Pinpoint the cell where the given text exists, returning its (X, Y) midpoint coordinate. 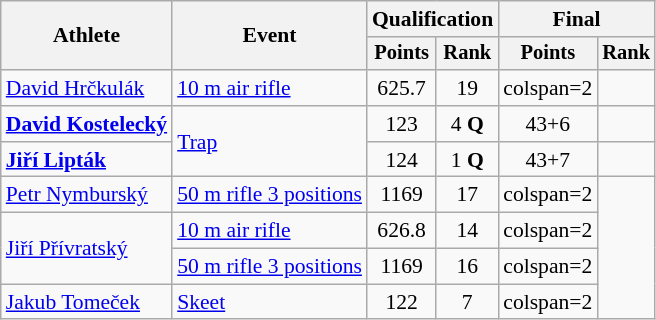
Petr Nymburský (86, 195)
Event (270, 36)
43+6 (548, 124)
4 Q (467, 124)
Trap (270, 142)
Qualification (432, 19)
Athlete (86, 36)
43+7 (548, 160)
124 (402, 160)
Jiří Přívratský (86, 248)
1 Q (467, 160)
123 (402, 124)
16 (467, 267)
Jiří Lipták (86, 160)
Jakub Tomeček (86, 302)
Skeet (270, 302)
19 (467, 88)
626.8 (402, 231)
David Kostelecký (86, 124)
David Hrčkulák (86, 88)
625.7 (402, 88)
7 (467, 302)
Final (576, 19)
14 (467, 231)
122 (402, 302)
17 (467, 195)
